Capture the cell that displays the provided text and extract its [X, Y] central coordinate. 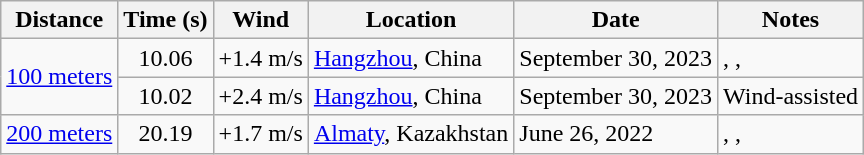
10.02 [166, 96]
Date [616, 20]
100 meters [60, 77]
June 26, 2022 [616, 134]
+1.7 m/s [260, 134]
Wind [260, 20]
Wind-assisted [790, 96]
20.19 [166, 134]
10.06 [166, 58]
+1.4 m/s [260, 58]
Distance [60, 20]
Notes [790, 20]
Location [410, 20]
Almaty, Kazakhstan [410, 134]
Time (s) [166, 20]
+2.4 m/s [260, 96]
200 meters [60, 134]
